Detect which cell encompasses the target text, then output its (x, y) center coordinate. 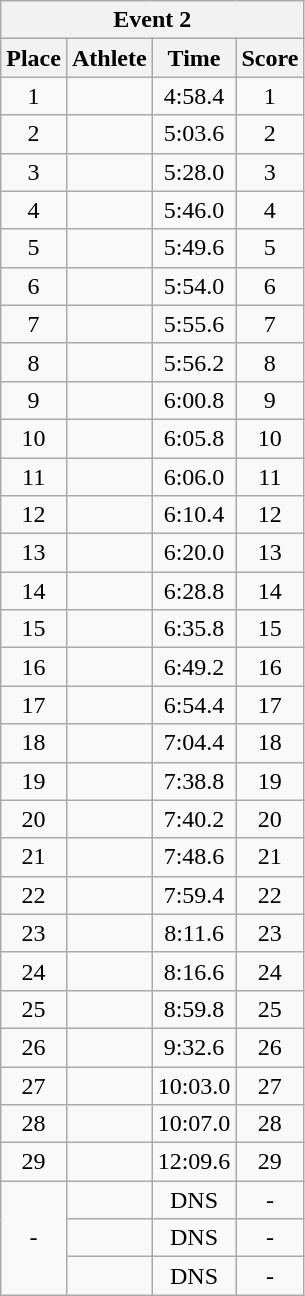
12:09.6 (194, 1162)
6:00.8 (194, 400)
10:07.0 (194, 1124)
Time (194, 58)
8:11.6 (194, 933)
Athlete (109, 58)
6:06.0 (194, 477)
6:05.8 (194, 438)
6:10.4 (194, 515)
6:49.2 (194, 667)
5:54.0 (194, 286)
6:54.4 (194, 705)
5:03.6 (194, 134)
Event 2 (152, 20)
8:16.6 (194, 971)
5:56.2 (194, 362)
4:58.4 (194, 96)
5:28.0 (194, 172)
8:59.8 (194, 1009)
6:20.0 (194, 553)
7:40.2 (194, 819)
7:48.6 (194, 857)
5:46.0 (194, 210)
7:38.8 (194, 781)
6:28.8 (194, 591)
7:59.4 (194, 895)
9:32.6 (194, 1047)
5:49.6 (194, 248)
7:04.4 (194, 743)
Place (34, 58)
Score (270, 58)
5:55.6 (194, 324)
10:03.0 (194, 1085)
6:35.8 (194, 629)
